Pinpoint the cell where the given text exists, returning its (x, y) midpoint coordinate. 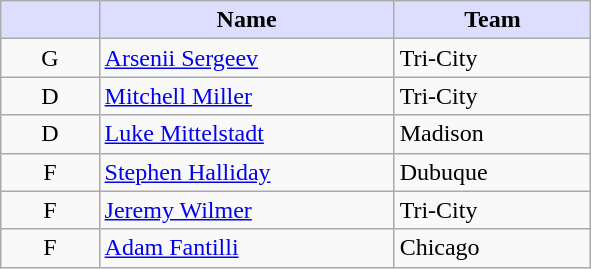
Team (492, 20)
Luke Mittelstadt (246, 134)
Adam Fantilli (246, 248)
Dubuque (492, 172)
Stephen Halliday (246, 172)
G (50, 58)
Mitchell Miller (246, 96)
Arsenii Sergeev (246, 58)
Name (246, 20)
Madison (492, 134)
Jeremy Wilmer (246, 210)
Chicago (492, 248)
